Detect which cell encompasses the target text, then output its (X, Y) center coordinate. 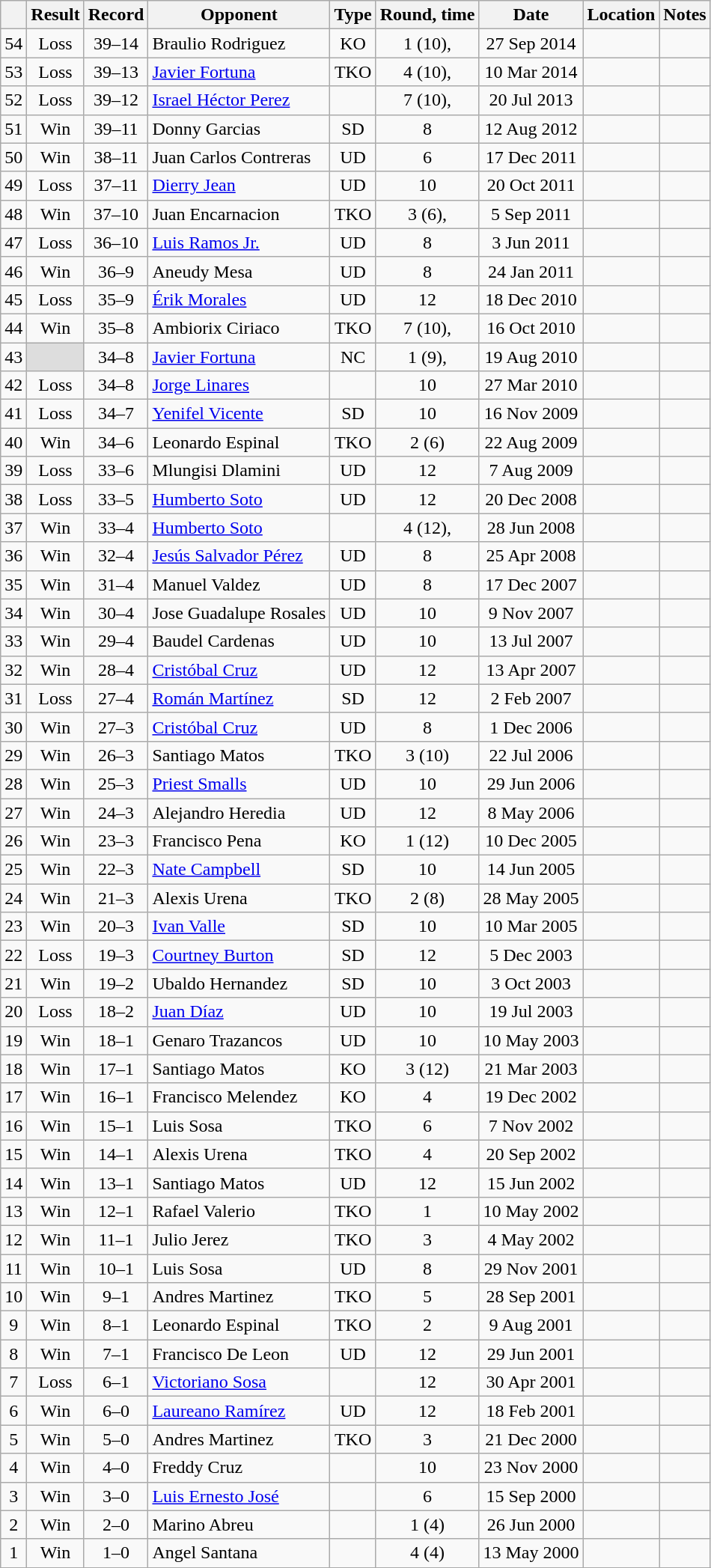
10 May 2002 (531, 1211)
Alejandro Heredia (239, 812)
Julio Jerez (239, 1239)
4 (12), (427, 528)
35 (13, 585)
41 (13, 414)
15 (13, 1154)
9 Nov 2007 (531, 613)
20 Oct 2011 (531, 186)
Dierry Jean (239, 186)
4 (4) (427, 1553)
3 (6), (427, 214)
28–4 (116, 670)
29 Jun 2001 (531, 1354)
15 Sep 2000 (531, 1496)
47 (13, 242)
Francisco Melendez (239, 1097)
6–1 (116, 1382)
Román Martínez (239, 698)
24 (13, 898)
51 (13, 129)
36 (13, 556)
6–0 (116, 1411)
23–3 (116, 841)
2 Feb 2007 (531, 698)
10 Dec 2005 (531, 841)
Date (531, 15)
2 (8) (427, 898)
19 Dec 2002 (531, 1097)
5 Sep 2011 (531, 214)
Laureano Ramírez (239, 1411)
49 (13, 186)
13 Jul 2007 (531, 641)
Yenifel Vicente (239, 414)
10 Mar 2014 (531, 72)
22 (13, 955)
1 (12) (427, 841)
Juan Encarnacion (239, 214)
1 (4) (427, 1525)
39 (13, 471)
18–1 (116, 1040)
24 Jan 2011 (531, 271)
16 Oct 2010 (531, 328)
25–3 (116, 784)
34–6 (116, 442)
15 Jun 2002 (531, 1183)
37–11 (116, 186)
21 Mar 2003 (531, 1069)
29 Jun 2006 (531, 784)
19 Aug 2010 (531, 357)
8–1 (116, 1326)
Record (116, 15)
19–3 (116, 955)
Genaro Trazancos (239, 1040)
Luis Ernesto José (239, 1496)
Round, time (427, 15)
2 (6) (427, 442)
9 (13, 1326)
34–7 (116, 414)
3 Jun 2011 (531, 242)
12 Aug 2012 (531, 129)
28 Jun 2008 (531, 528)
30–4 (116, 613)
3–0 (116, 1496)
Type (353, 15)
4–0 (116, 1468)
27 Mar 2010 (531, 385)
16 (13, 1126)
Luis Ramos Jr. (239, 242)
27 (13, 812)
7 Nov 2002 (531, 1126)
1 Dec 2006 (531, 727)
52 (13, 100)
Angel Santana (239, 1553)
1–0 (116, 1553)
14 (13, 1183)
28 May 2005 (531, 898)
39–13 (116, 72)
7 Aug 2009 (531, 471)
14 Jun 2005 (531, 870)
Marino Abreu (239, 1525)
Donny Garcias (239, 129)
35–8 (116, 328)
22–3 (116, 870)
19 (13, 1040)
27–4 (116, 698)
NC (353, 357)
37–10 (116, 214)
3 (12) (427, 1069)
Rafael Valerio (239, 1211)
16 Nov 2009 (531, 414)
20 Jul 2013 (531, 100)
Israel Héctor Perez (239, 100)
26 Jun 2000 (531, 1525)
14–1 (116, 1154)
9 Aug 2001 (531, 1326)
34 (13, 613)
33–6 (116, 471)
28 Sep 2001 (531, 1297)
10–1 (116, 1269)
Notes (685, 15)
3 Oct 2003 (531, 983)
17 Dec 2011 (531, 157)
32–4 (116, 556)
Result (55, 15)
29–4 (116, 641)
9–1 (116, 1297)
Manuel Valdez (239, 585)
Mlungisi Dlamini (239, 471)
40 (13, 442)
Ubaldo Hernandez (239, 983)
1 (10), (427, 43)
33–4 (116, 528)
16–1 (116, 1097)
1 (9), (427, 357)
12–1 (116, 1211)
20 (13, 1012)
7 (13, 1382)
Jose Guadalupe Rosales (239, 613)
13 Apr 2007 (531, 670)
Jesús Salvador Pérez (239, 556)
Opponent (239, 15)
36–9 (116, 271)
Juan Díaz (239, 1012)
33–5 (116, 499)
20 Dec 2008 (531, 499)
17–1 (116, 1069)
13–1 (116, 1183)
44 (13, 328)
30 Apr 2001 (531, 1382)
38–11 (116, 157)
42 (13, 385)
Jorge Linares (239, 385)
10 Mar 2005 (531, 927)
18 (13, 1069)
18–2 (116, 1012)
Aneudy Mesa (239, 271)
7–1 (116, 1354)
Ambiorix Ciriaco (239, 328)
33 (13, 641)
19 Jul 2003 (531, 1012)
21 (13, 983)
4 May 2002 (531, 1239)
27–3 (116, 727)
15–1 (116, 1126)
Francisco Pena (239, 841)
31 (13, 698)
22 Jul 2006 (531, 755)
29 Nov 2001 (531, 1269)
31–4 (116, 585)
18 Dec 2010 (531, 299)
53 (13, 72)
39–11 (116, 129)
43 (13, 357)
Nate Campbell (239, 870)
35–9 (116, 299)
50 (13, 157)
4 (10), (427, 72)
2–0 (116, 1525)
5–0 (116, 1439)
39–12 (116, 100)
27 Sep 2014 (531, 43)
Baudel Cardenas (239, 641)
48 (13, 214)
21 Dec 2000 (531, 1439)
46 (13, 271)
39–14 (116, 43)
13 May 2000 (531, 1553)
Ivan Valle (239, 927)
10 May 2003 (531, 1040)
17 Dec 2007 (531, 585)
36–10 (116, 242)
Courtney Burton (239, 955)
11 (13, 1269)
Érik Morales (239, 299)
20–3 (116, 927)
Priest Smalls (239, 784)
45 (13, 299)
Victoriano Sosa (239, 1382)
Braulio Rodriguez (239, 43)
23 Nov 2000 (531, 1468)
22 Aug 2009 (531, 442)
20 Sep 2002 (531, 1154)
26–3 (116, 755)
25 Apr 2008 (531, 556)
26 (13, 841)
29 (13, 755)
37 (13, 528)
28 (13, 784)
30 (13, 727)
17 (13, 1097)
21–3 (116, 898)
54 (13, 43)
13 (13, 1211)
23 (13, 927)
38 (13, 499)
11–1 (116, 1239)
19–2 (116, 983)
Juan Carlos Contreras (239, 157)
32 (13, 670)
Location (621, 15)
5 Dec 2003 (531, 955)
25 (13, 870)
3 (10) (427, 755)
8 May 2006 (531, 812)
18 Feb 2001 (531, 1411)
24–3 (116, 812)
Freddy Cruz (239, 1468)
Francisco De Leon (239, 1354)
